Scan for the cell matching the given text and deliver its [X, Y] coordinate at center. 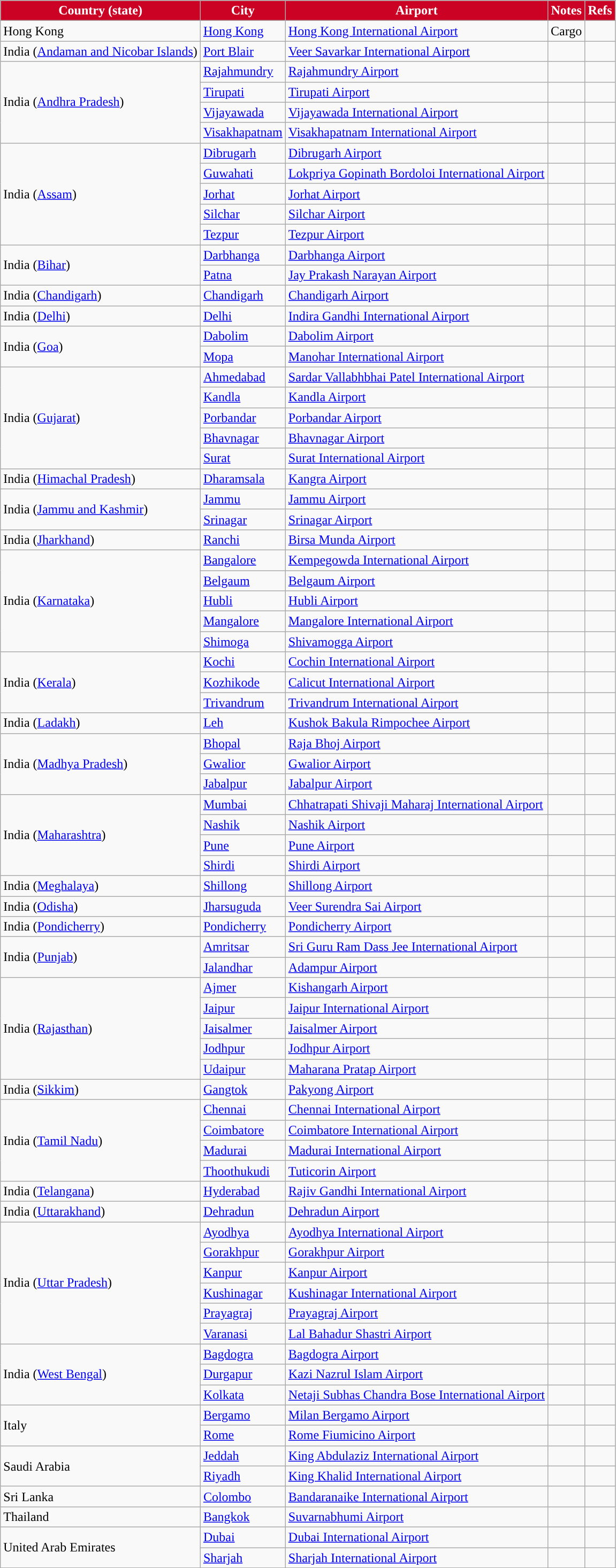
Surat International Airport [416, 458]
India (Bihar) [101, 265]
Chandigarh [243, 296]
Nashik [243, 825]
Kozhikode [243, 682]
India (Meghalaya) [101, 886]
Bagdogra Airport [416, 1354]
India (Madhya Pradesh) [101, 764]
India (Goa) [101, 347]
Jabalpur Airport [416, 784]
Porbandar Airport [416, 418]
Adampur Airport [416, 967]
Netaji Subhas Chandra Bose International Airport [416, 1395]
Madurai International Airport [416, 1150]
Coimbatore International Airport [416, 1130]
Dubai International Airport [416, 1537]
Ranchi [243, 540]
Sharjah [243, 1558]
Rajahmundry Airport [416, 72]
Jorhat [243, 194]
Ayodhya [243, 1232]
Refs [600, 11]
Kandla [243, 397]
Silchar [243, 214]
Dharamsala [243, 479]
Lokpriya Gopinath Bordoloi International Airport [416, 173]
India (Rajasthan) [101, 1028]
Cochin International Airport [416, 662]
Mangalore [243, 621]
Pune [243, 845]
Bergamo [243, 1415]
Kolkata [243, 1395]
Birsa Munda Airport [416, 540]
Bhopal [243, 743]
Kochi [243, 662]
Nashik Airport [416, 825]
Kushinagar International Airport [416, 1293]
Delhi [243, 316]
Dibrugarh [243, 153]
Tuticorin Airport [416, 1171]
India (Karnataka) [101, 601]
Tirupati [243, 92]
India (Odisha) [101, 906]
Coimbatore [243, 1130]
Veer Savarkar International Airport [416, 51]
India (Sikkim) [101, 1089]
India (Maharashtra) [101, 835]
Jodhpur [243, 1049]
Sardar Vallabhbhai Patel International Airport [416, 377]
Maharana Pratap Airport [416, 1069]
Thoothukudi [243, 1171]
Varanasi [243, 1334]
Gorakhpur [243, 1252]
Shivamogga Airport [416, 642]
Kandla Airport [416, 397]
India (Assam) [101, 194]
Shirdi [243, 865]
Bangkok [243, 1517]
Airport [416, 11]
Hong Kong International Airport [416, 31]
Port Blair [243, 51]
City [243, 11]
Jaipur [243, 1008]
Jaisalmer [243, 1028]
Country (state) [101, 11]
India (Delhi) [101, 316]
India (Andaman and Nicobar Islands) [101, 51]
Guwahati [243, 173]
Madurai [243, 1150]
Lal Bahadur Shastri Airport [416, 1334]
Pondicherry Airport [416, 927]
Rome [243, 1435]
Ayodhya International Airport [416, 1232]
Colombo [243, 1496]
Calicut International Airport [416, 682]
Rajiv Gandhi International Airport [416, 1191]
India (Jharkhand) [101, 540]
India (West Bengal) [101, 1374]
Gwalior Airport [416, 764]
Sri Guru Ram Dass Jee International Airport [416, 947]
Chhatrapati Shivaji Maharaj International Airport [416, 804]
King Abdulaziz International Airport [416, 1456]
Pondicherry [243, 927]
Milan Bergamo Airport [416, 1415]
Surat [243, 458]
Pakyong Airport [416, 1089]
Italy [101, 1425]
Tezpur Airport [416, 234]
Kushinagar [243, 1293]
Shillong [243, 886]
Trivandrum International Airport [416, 703]
India (Chandigarh) [101, 296]
Srinagar Airport [416, 519]
Gangtok [243, 1089]
Cargo [566, 31]
Jaisalmer Airport [416, 1028]
Suvarnabhumi Airport [416, 1517]
Darbhanga [243, 255]
Tezpur [243, 234]
Chandigarh Airport [416, 296]
Saudi Arabia [101, 1466]
Mangalore International Airport [416, 621]
Shimoga [243, 642]
Darbhanga Airport [416, 255]
India (Tamil Nadu) [101, 1140]
Ahmedabad [243, 377]
Notes [566, 11]
Kushok Bakula Rimpochee Airport [416, 723]
Porbandar [243, 418]
Visakhapatnam International Airport [416, 133]
United Arab Emirates [101, 1547]
Gwalior [243, 764]
Chennai [243, 1110]
Trivandrum [243, 703]
Dabolim Airport [416, 336]
India (Pondicherry) [101, 927]
Prayagraj Airport [416, 1313]
Hubli [243, 601]
Kishangarh Airport [416, 988]
Veer Surendra Sai Airport [416, 906]
Dibrugarh Airport [416, 153]
Jalandhar [243, 967]
Bhavnagar Airport [416, 438]
Manohar International Airport [416, 357]
Dehradun [243, 1211]
Rome Fiumicino Airport [416, 1435]
Dubai [243, 1537]
Rajahmundry [243, 72]
Bhavnagar [243, 438]
Jorhat Airport [416, 194]
Jharsuguda [243, 906]
Udaipur [243, 1069]
Indira Gandhi International Airport [416, 316]
Jammu Airport [416, 499]
Gorakhpur Airport [416, 1252]
Jodhpur Airport [416, 1049]
Shillong Airport [416, 886]
Visakhapatnam [243, 133]
Dabolim [243, 336]
Hyderabad [243, 1191]
Riyadh [243, 1476]
Bangalore [243, 560]
Jaipur International Airport [416, 1008]
India (Punjab) [101, 957]
Kangra Airport [416, 479]
Bagdogra [243, 1354]
Belgaum Airport [416, 580]
Patna [243, 275]
India (Gujarat) [101, 418]
Mumbai [243, 804]
Kanpur [243, 1273]
Srinagar [243, 519]
India (Uttar Pradesh) [101, 1282]
Raja Bhoj Airport [416, 743]
King Khalid International Airport [416, 1476]
India (Uttarakhand) [101, 1211]
India (Andhra Pradesh) [101, 102]
Mopa [243, 357]
Amritsar [243, 947]
Jammu [243, 499]
Chennai International Airport [416, 1110]
Kazi Nazrul Islam Airport [416, 1374]
Silchar Airport [416, 214]
Ajmer [243, 988]
Sharjah International Airport [416, 1558]
Shirdi Airport [416, 865]
Tirupati Airport [416, 92]
Jay Prakash Narayan Airport [416, 275]
India (Ladakh) [101, 723]
India (Himachal Pradesh) [101, 479]
Hubli Airport [416, 601]
Jeddah [243, 1456]
Kanpur Airport [416, 1273]
India (Telangana) [101, 1191]
Vijayawada [243, 112]
Thailand [101, 1517]
Sri Lanka [101, 1496]
Prayagraj [243, 1313]
India (Jammu and Kashmir) [101, 509]
Jabalpur [243, 784]
Vijayawada International Airport [416, 112]
Dehradun Airport [416, 1211]
Belgaum [243, 580]
Kempegowda International Airport [416, 560]
Bandaranaike International Airport [416, 1496]
Durgapur [243, 1374]
Pune Airport [416, 845]
Leh [243, 723]
India (Kerala) [101, 682]
